Output the [X, Y] coordinate of the center of the cell containing the given text.  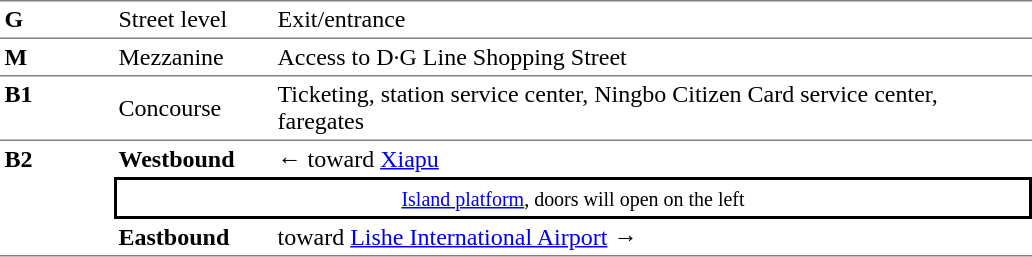
Island platform, doors will open on the left [573, 198]
B1 [57, 107]
Access to D·G Line Shopping Street [652, 57]
Mezzanine [194, 57]
G [57, 19]
Eastbound [194, 238]
Exit/entrance [652, 19]
B2 [57, 198]
toward Lishe International Airport → [652, 238]
Ticketing, station service center, Ningbo Citizen Card service center, faregates [652, 107]
← toward Xiapu [652, 159]
Concourse [194, 107]
Westbound [194, 159]
Street level [194, 19]
M [57, 57]
